Extract the (X, Y) coordinate from the center of the cell holding the provided text.  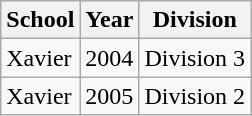
School (40, 20)
2005 (110, 96)
Division (195, 20)
Division 2 (195, 96)
Year (110, 20)
2004 (110, 58)
Division 3 (195, 58)
